Locate the cell with the specified text and output its [X, Y] center coordinate. 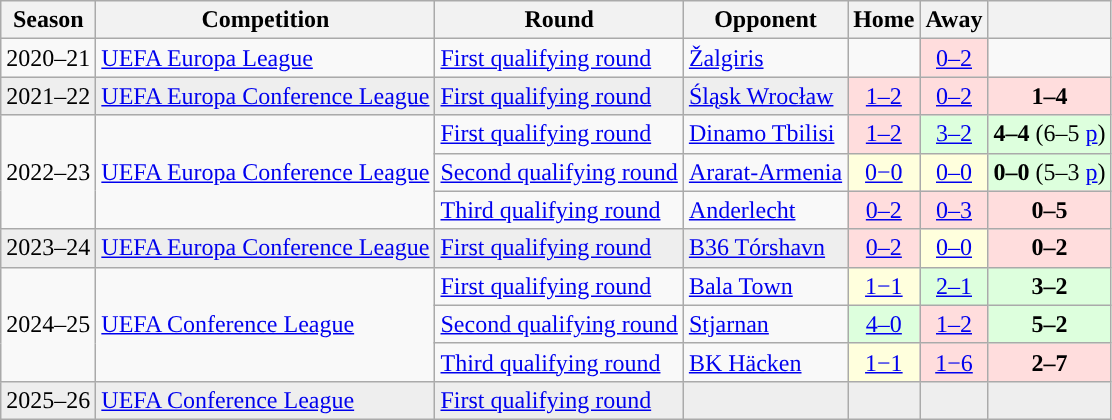
Stjarnan [765, 324]
2023–24 [48, 248]
Śląsk Wrocław [765, 96]
BK Häcken [765, 362]
Anderlecht [765, 210]
1−6 [954, 362]
Away [954, 20]
B36 Tórshavn [765, 248]
2–1 [954, 286]
Bala Town [765, 286]
5–2 [1050, 324]
1–4 [1050, 96]
4–4 (6–5 p) [1050, 134]
Ararat-Armenia [765, 172]
4–0 [884, 324]
Dinamo Tbilisi [765, 134]
Round [559, 20]
0–3 [954, 210]
Competition [266, 20]
2020–21 [48, 58]
0–0 (5–3 p) [1050, 172]
2021–22 [48, 96]
Home [884, 20]
2024–25 [48, 324]
UEFA Europa League [266, 58]
2025–26 [48, 400]
0−0 [884, 172]
2–7 [1050, 362]
Žalgiris [765, 58]
0–5 [1050, 210]
Season [48, 20]
Opponent [765, 20]
2022–23 [48, 172]
